Search for the cell housing the specified text and yield its (X, Y) center coordinate. 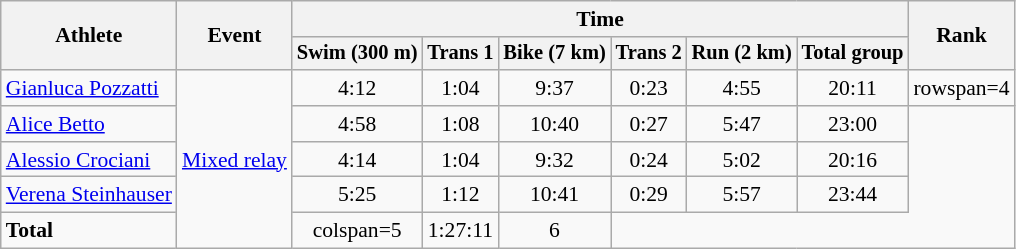
colspan=5 (357, 231)
5:57 (742, 195)
Gianluca Pozzatti (89, 88)
0:29 (649, 195)
6 (554, 231)
5:25 (357, 195)
0:24 (649, 160)
23:44 (853, 195)
10:41 (554, 195)
4:12 (357, 88)
10:40 (554, 124)
23:00 (853, 124)
4:55 (742, 88)
Run (2 km) (742, 54)
Bike (7 km) (554, 54)
Time (600, 19)
rowspan=4 (961, 88)
0:27 (649, 124)
Rank (961, 36)
5:47 (742, 124)
1:27:11 (460, 231)
Total (89, 231)
20:11 (853, 88)
9:32 (554, 160)
Swim (300 m) (357, 54)
9:37 (554, 88)
0:23 (649, 88)
Verena Steinhauser (89, 195)
Trans 1 (460, 54)
Athlete (89, 36)
4:58 (357, 124)
5:02 (742, 160)
Mixed relay (234, 159)
1:12 (460, 195)
20:16 (853, 160)
Alice Betto (89, 124)
Alessio Crociani (89, 160)
Total group (853, 54)
Trans 2 (649, 54)
Event (234, 36)
4:14 (357, 160)
1:08 (460, 124)
